Pinpoint the cell where the given text exists, returning its [x, y] midpoint coordinate. 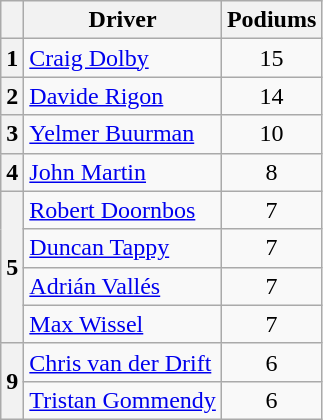
Podiums [271, 20]
Tristan Gommendy [123, 400]
Craig Dolby [123, 58]
Driver [123, 20]
Duncan Tappy [123, 248]
10 [271, 134]
Davide Rigon [123, 96]
John Martin [123, 172]
8 [271, 172]
15 [271, 58]
Yelmer Buurman [123, 134]
Max Wissel [123, 324]
Adrián Vallés [123, 286]
1 [12, 58]
5 [12, 267]
Robert Doornbos [123, 210]
9 [12, 381]
2 [12, 96]
Chris van der Drift [123, 362]
4 [12, 172]
3 [12, 134]
14 [271, 96]
